Locate the cell with the specified text and output its (x, y) center coordinate. 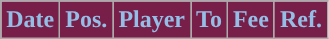
Date (30, 20)
Pos. (86, 20)
Player (152, 20)
Fee (250, 20)
To (210, 20)
Ref. (300, 20)
